For the text-containing cell, return its midpoint in (X, Y) coordinate format. 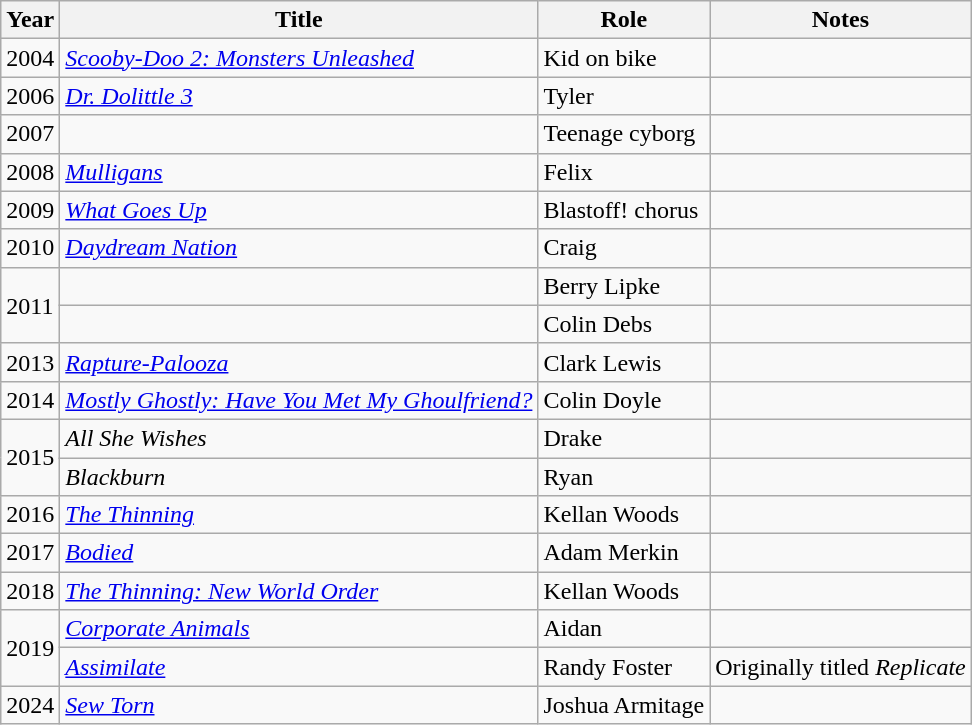
2017 (30, 553)
2018 (30, 591)
Role (624, 20)
Drake (624, 438)
2015 (30, 457)
2007 (30, 134)
Ryan (624, 477)
2004 (30, 58)
Assimilate (299, 667)
All She Wishes (299, 438)
Felix (624, 172)
Sew Torn (299, 705)
The Thinning: New World Order (299, 591)
Notes (841, 20)
Blackburn (299, 477)
Year (30, 20)
Rapture-Palooza (299, 362)
Dr. Dolittle 3 (299, 96)
Mostly Ghostly: Have You Met My Ghoulfriend? (299, 400)
The Thinning (299, 515)
Randy Foster (624, 667)
Originally titled Replicate (841, 667)
Daydream Nation (299, 248)
Bodied (299, 553)
2006 (30, 96)
2024 (30, 705)
What Goes Up (299, 210)
Colin Debs (624, 324)
Clark Lewis (624, 362)
2009 (30, 210)
Colin Doyle (624, 400)
2008 (30, 172)
2013 (30, 362)
Scooby-Doo 2: Monsters Unleashed (299, 58)
2011 (30, 305)
Joshua Armitage (624, 705)
2010 (30, 248)
Teenage cyborg (624, 134)
Kid on bike (624, 58)
Mulligans (299, 172)
Title (299, 20)
Corporate Animals (299, 629)
2016 (30, 515)
Craig (624, 248)
Tyler (624, 96)
Adam Merkin (624, 553)
2014 (30, 400)
Aidan (624, 629)
2019 (30, 648)
Berry Lipke (624, 286)
Blastoff! chorus (624, 210)
